Identify which cell holds the provided text, then report its [X, Y] central coordinate. 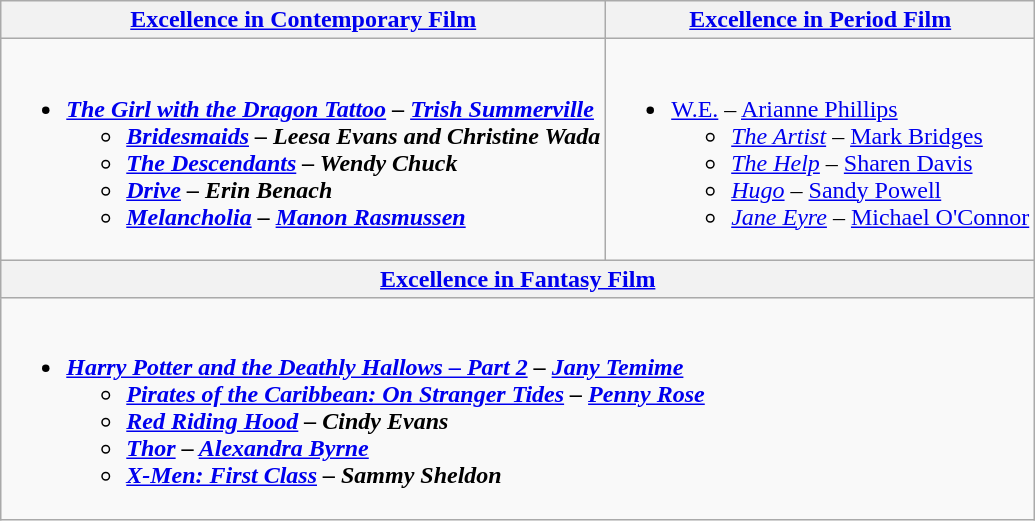
Excellence in Fantasy Film [518, 279]
W.E. – Arianne PhillipsThe Artist – Mark BridgesThe Help – Sharen DavisHugo – Sandy PowellJane Eyre – Michael O'Connor [820, 150]
Excellence in Contemporary Film [304, 20]
Excellence in Period Film [820, 20]
